Return (x, y) of the center of cell containing provided text 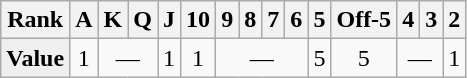
6 (296, 20)
9 (228, 20)
Off-5 (364, 20)
Rank (36, 20)
3 (432, 20)
A (84, 20)
2 (454, 20)
J (170, 20)
Value (36, 58)
10 (198, 20)
Q (143, 20)
K (113, 20)
7 (274, 20)
8 (250, 20)
4 (408, 20)
